Pinpoint the cell where the given text exists, returning its (x, y) midpoint coordinate. 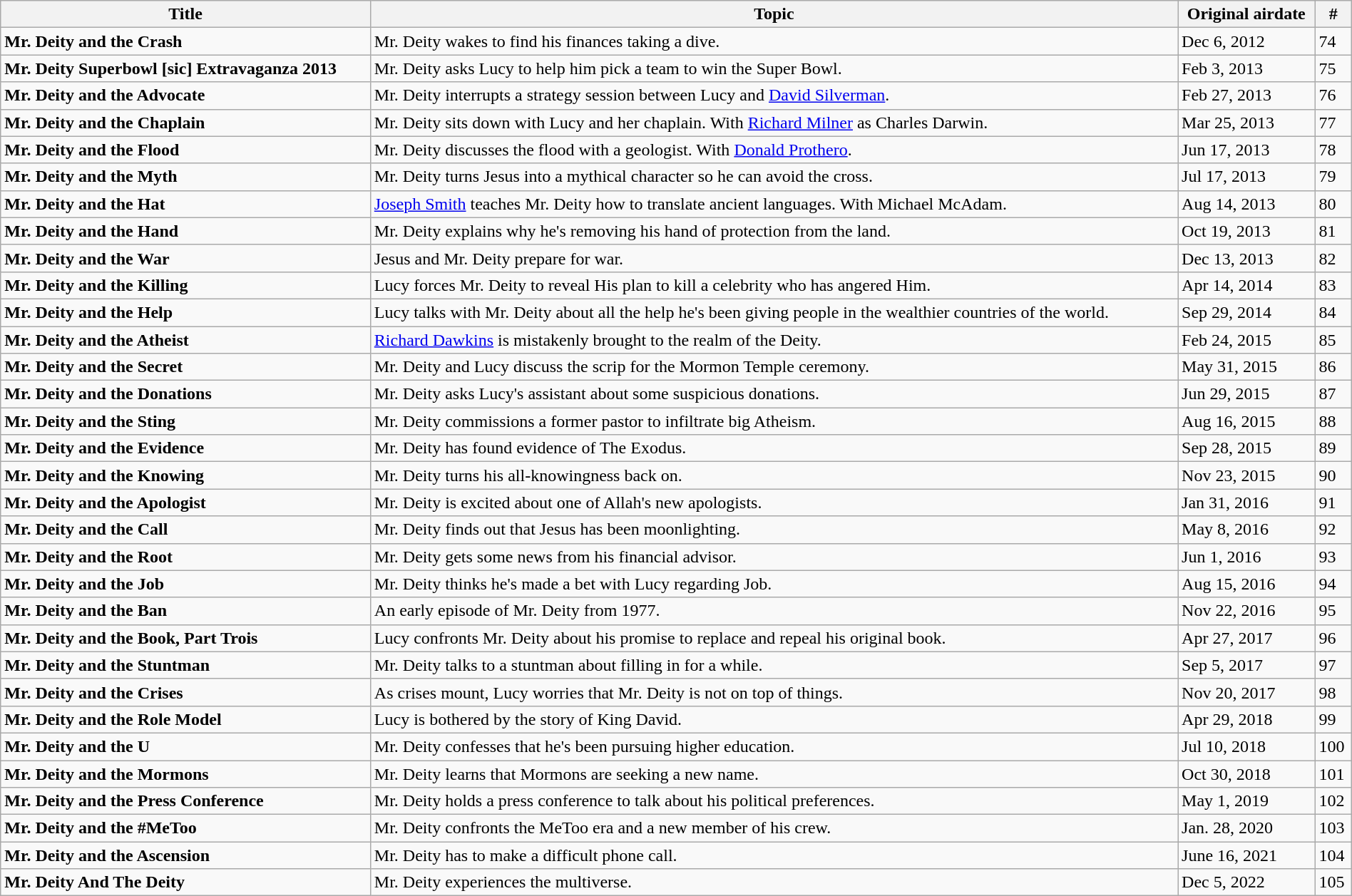
Nov 23, 2015 (1246, 475)
Mr. Deity learns that Mormons are seeking a new name. (774, 773)
100 (1333, 746)
82 (1333, 258)
May 8, 2016 (1246, 530)
Mr. Deity and the Apologist (185, 503)
Joseph Smith teaches Mr. Deity how to translate ancient languages. With Michael McAdam. (774, 204)
Oct 30, 2018 (1246, 773)
Feb 3, 2013 (1246, 68)
Oct 19, 2013 (1246, 231)
Mr. Deity has to make a difficult phone call. (774, 855)
Nov 20, 2017 (1246, 692)
Mr. Deity and Lucy discuss the scrip for the Mormon Temple ceremony. (774, 367)
Sep 28, 2015 (1246, 448)
Mar 25, 2013 (1246, 123)
Lucy is bothered by the story of King David. (774, 719)
76 (1333, 96)
Dec 6, 2012 (1246, 41)
Richard Dawkins is mistakenly brought to the realm of the Deity. (774, 340)
Jun 17, 2013 (1246, 150)
Mr. Deity has found evidence of The Exodus. (774, 448)
92 (1333, 530)
Jan 31, 2016 (1246, 503)
95 (1333, 611)
Mr. Deity turns his all-knowingness back on. (774, 475)
Mr. Deity experiences the multiverse. (774, 882)
90 (1333, 475)
Mr. Deity and the Evidence (185, 448)
Dec 5, 2022 (1246, 882)
Topic (774, 14)
Aug 16, 2015 (1246, 421)
Mr. Deity and the Root (185, 557)
Mr. Deity and the Job (185, 584)
Apr 14, 2014 (1246, 285)
96 (1333, 638)
Mr. Deity wakes to find his finances taking a dive. (774, 41)
Mr. Deity and the Advocate (185, 96)
Mr. Deity commissions a former pastor to infiltrate big Atheism. (774, 421)
Mr. Deity and the Crash (185, 41)
Mr. Deity and the Flood (185, 150)
May 1, 2019 (1246, 801)
Mr. Deity discusses the flood with a geologist. With Donald Prothero. (774, 150)
Mr. Deity and the Call (185, 530)
# (1333, 14)
Mr. Deity is excited about one of Allah's new apologists. (774, 503)
Mr. Deity and the Chaplain (185, 123)
77 (1333, 123)
88 (1333, 421)
Aug 14, 2013 (1246, 204)
Jul 10, 2018 (1246, 746)
Lucy forces Mr. Deity to reveal His plan to kill a celebrity who has angered Him. (774, 285)
Jesus and Mr. Deity prepare for war. (774, 258)
Mr. Deity confronts the MeToo era and a new member of his crew. (774, 828)
Mr. Deity and the Press Conference (185, 801)
Mr. Deity asks Lucy's assistant about some suspicious donations. (774, 394)
Feb 24, 2015 (1246, 340)
Mr. Deity And The Deity (185, 882)
Mr. Deity asks Lucy to help him pick a team to win the Super Bowl. (774, 68)
May 31, 2015 (1246, 367)
Original airdate (1246, 14)
97 (1333, 665)
Jul 17, 2013 (1246, 177)
Mr. Deity gets some news from his financial advisor. (774, 557)
Mr. Deity finds out that Jesus has been moonlighting. (774, 530)
87 (1333, 394)
105 (1333, 882)
Mr. Deity turns Jesus into a mythical character so he can avoid the cross. (774, 177)
Aug 15, 2016 (1246, 584)
Jun 29, 2015 (1246, 394)
80 (1333, 204)
Mr. Deity and the Ascension (185, 855)
Mr. Deity sits down with Lucy and her chaplain. With Richard Milner as Charles Darwin. (774, 123)
Mr. Deity and the Killing (185, 285)
Mr. Deity and the Hat (185, 204)
Mr. Deity and the Role Model (185, 719)
Lucy confronts Mr. Deity about his promise to replace and repeal his original book. (774, 638)
104 (1333, 855)
91 (1333, 503)
Apr 29, 2018 (1246, 719)
Mr. Deity and the Sting (185, 421)
Jun 1, 2016 (1246, 557)
Mr. Deity thinks he's made a bet with Lucy regarding Job. (774, 584)
85 (1333, 340)
79 (1333, 177)
Mr. Deity explains why he's removing his hand of protection from the land. (774, 231)
Dec 13, 2013 (1246, 258)
74 (1333, 41)
Title (185, 14)
83 (1333, 285)
Mr. Deity confesses that he's been pursuing higher education. (774, 746)
78 (1333, 150)
Feb 27, 2013 (1246, 96)
99 (1333, 719)
Mr. Deity holds a press conference to talk about his political preferences. (774, 801)
Mr. Deity talks to a stuntman about filling in for a while. (774, 665)
Sep 5, 2017 (1246, 665)
103 (1333, 828)
June 16, 2021 (1246, 855)
Mr. Deity and the Book, Part Trois (185, 638)
Mr. Deity and the Donations (185, 394)
Mr. Deity and the Myth (185, 177)
Mr. Deity and the Crises (185, 692)
89 (1333, 448)
Lucy talks with Mr. Deity about all the help he's been giving people in the wealthier countries of the world. (774, 312)
Mr. Deity and the Secret (185, 367)
An early episode of Mr. Deity from 1977. (774, 611)
86 (1333, 367)
Mr. Deity and the #MeToo (185, 828)
Mr. Deity and the Stuntman (185, 665)
Mr. Deity and the Mormons (185, 773)
Mr. Deity and the Help (185, 312)
As crises mount, Lucy worries that Mr. Deity is not on top of things. (774, 692)
Jan. 28, 2020 (1246, 828)
Mr. Deity and the War (185, 258)
98 (1333, 692)
101 (1333, 773)
Nov 22, 2016 (1246, 611)
93 (1333, 557)
102 (1333, 801)
84 (1333, 312)
Mr. Deity and the Ban (185, 611)
Mr. Deity and the Atheist (185, 340)
Sep 29, 2014 (1246, 312)
Apr 27, 2017 (1246, 638)
Mr. Deity and the Knowing (185, 475)
Mr. Deity Superbowl [sic] Extravaganza 2013 (185, 68)
Mr. Deity interrupts a strategy session between Lucy and David Silverman. (774, 96)
Mr. Deity and the Hand (185, 231)
Mr. Deity and the U (185, 746)
94 (1333, 584)
75 (1333, 68)
81 (1333, 231)
